Scan for the cell matching the given text and deliver its [x, y] coordinate at center. 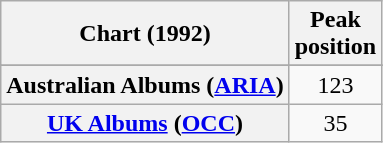
Chart (1992) [145, 34]
UK Albums (OCC) [145, 123]
Peakposition [335, 34]
35 [335, 123]
Australian Albums (ARIA) [145, 85]
123 [335, 85]
